Detect which cell encompasses the target text, then output its [x, y] center coordinate. 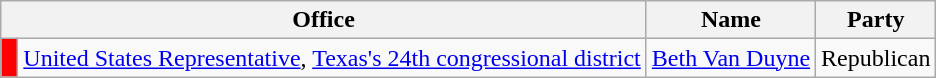
Office [324, 20]
Republican [876, 58]
Beth Van Duyne [730, 58]
Party [876, 20]
United States Representative, Texas's 24th congressional district [332, 58]
Name [730, 20]
